Find where the given text appears and provide that cell's center as [x, y] coordinate. 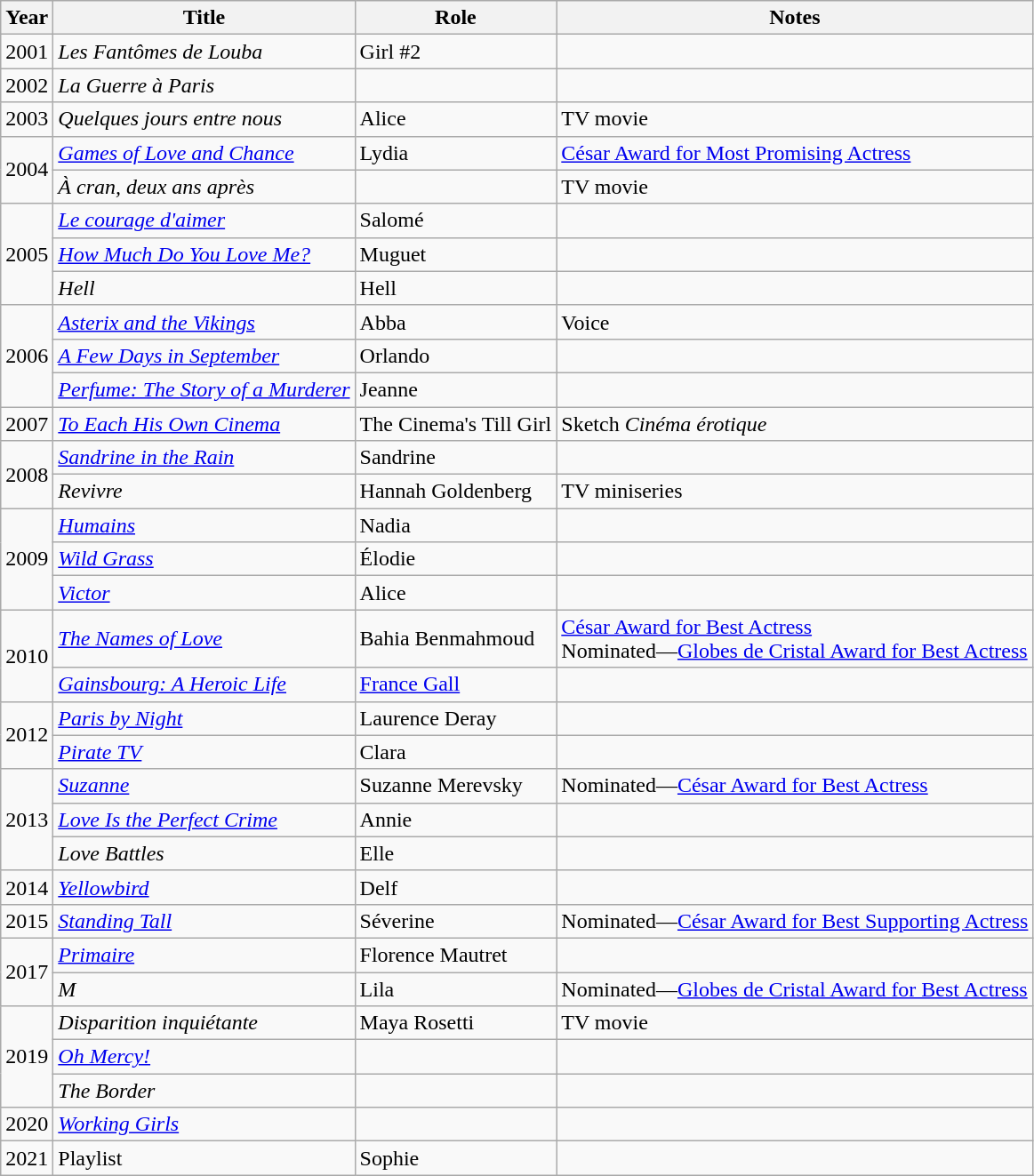
Gainsbourg: A Heroic Life [204, 684]
Florence Mautret [455, 955]
Les Fantômes de Louba [204, 52]
César Award for Best ActressNominated—Globes de Cristal Award for Best Actress [795, 638]
Maya Rosetti [455, 1023]
2019 [27, 1057]
Nadia [455, 525]
Sophie [455, 1158]
Muguet [455, 254]
The Names of Love [204, 638]
Games of Love and Chance [204, 153]
Annie [455, 820]
Notes [795, 18]
A Few Days in September [204, 356]
2020 [27, 1124]
2009 [27, 559]
2002 [27, 85]
Suzanne Merevsky [455, 786]
2021 [27, 1158]
2006 [27, 356]
Elle [455, 853]
Séverine [455, 921]
Quelques jours entre nous [204, 119]
How Much Do You Love Me? [204, 254]
Sketch Cinéma érotique [795, 424]
À cran, deux ans après [204, 187]
2001 [27, 52]
Pirate TV [204, 752]
Élodie [455, 559]
Wild Grass [204, 559]
Lydia [455, 153]
Playlist [204, 1158]
TV miniseries [795, 492]
Abba [455, 322]
2017 [27, 972]
France Gall [455, 684]
Bahia Benmahmoud [455, 638]
Sandrine in the Rain [204, 458]
Yellowbird [204, 887]
2004 [27, 170]
To Each His Own Cinema [204, 424]
Year [27, 18]
Delf [455, 887]
Hannah Goldenberg [455, 492]
The Cinema's Till Girl [455, 424]
Revivre [204, 492]
Title [204, 18]
Orlando [455, 356]
Laurence Deray [455, 718]
Humains [204, 525]
Victor [204, 593]
César Award for Most Promising Actress [795, 153]
Le courage d'aimer [204, 220]
2005 [27, 254]
Working Girls [204, 1124]
Love Battles [204, 853]
Standing Tall [204, 921]
Asterix and the Vikings [204, 322]
M [204, 989]
Disparition inquiétante [204, 1023]
2012 [27, 735]
Sandrine [455, 458]
Role [455, 18]
Clara [455, 752]
2013 [27, 820]
2007 [27, 424]
Girl #2 [455, 52]
Lila [455, 989]
Suzanne [204, 786]
2014 [27, 887]
Nominated—César Award for Best Supporting Actress [795, 921]
Salomé [455, 220]
Voice [795, 322]
Paris by Night [204, 718]
Jeanne [455, 389]
Nominated—Globes de Cristal Award for Best Actress [795, 989]
Nominated—César Award for Best Actress [795, 786]
Love Is the Perfect Crime [204, 820]
La Guerre à Paris [204, 85]
Primaire [204, 955]
2010 [27, 656]
2003 [27, 119]
Oh Mercy! [204, 1057]
2015 [27, 921]
The Border [204, 1091]
Perfume: The Story of a Murderer [204, 389]
2008 [27, 475]
